Determine the [x, y] coordinate at the center of the cell enclosing the given text.  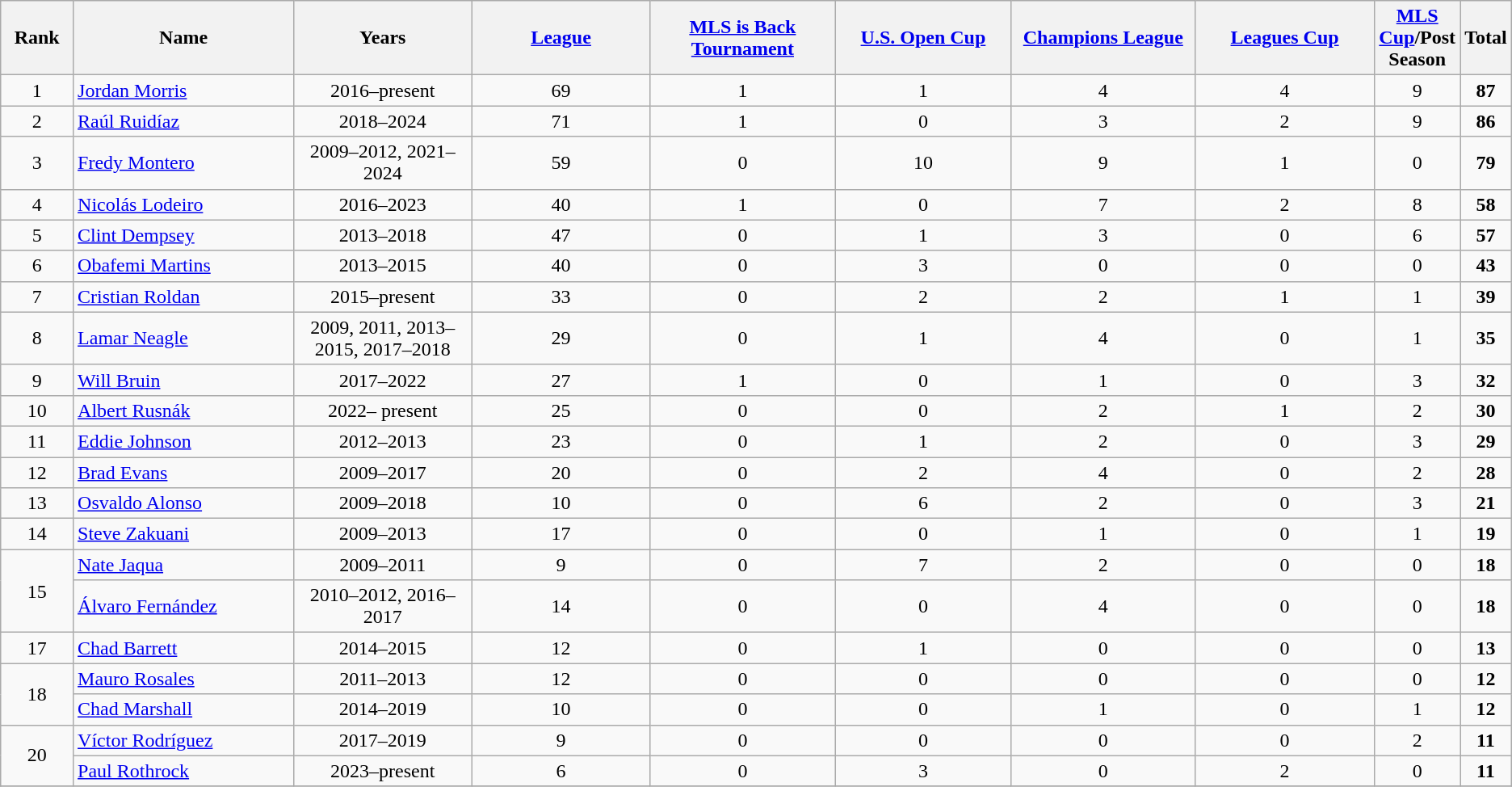
2015–present [383, 297]
79 [1486, 163]
Fredy Montero [184, 163]
MLS is Back Tournament [742, 38]
57 [1486, 235]
28 [1486, 473]
Jordan Morris [184, 90]
2009–2013 [383, 534]
25 [561, 410]
Álvaro Fernández [184, 606]
43 [1486, 266]
Nicolás Lodeiro [184, 204]
Víctor Rodríguez [184, 740]
2010–2012, 2016–2017 [383, 606]
Rank [37, 38]
2009–2012, 2021–2024 [383, 163]
Mauro Rosales [184, 679]
87 [1486, 90]
League [561, 38]
21 [1486, 503]
2014–2019 [383, 709]
5 [37, 235]
Leagues Cup [1284, 38]
2017–2019 [383, 740]
86 [1486, 121]
Steve Zakuani [184, 534]
Obafemi Martins [184, 266]
Paul Rothrock [184, 771]
35 [1486, 338]
32 [1486, 380]
2012–2013 [383, 441]
69 [561, 90]
2014–2015 [383, 648]
Will Bruin [184, 380]
Cristian Roldan [184, 297]
Raúl Ruidíaz [184, 121]
Name [184, 38]
2013–2015 [383, 266]
Clint Dempsey [184, 235]
Lamar Neagle [184, 338]
2009–2011 [383, 565]
33 [561, 297]
Chad Marshall [184, 709]
Years [383, 38]
2013–2018 [383, 235]
71 [561, 121]
2016–2023 [383, 204]
MLS Cup/Post Season [1417, 38]
15 [37, 591]
2018–2024 [383, 121]
Eddie Johnson [184, 441]
Nate Jaqua [184, 565]
Chad Barrett [184, 648]
U.S. Open Cup [924, 38]
Total [1486, 38]
Brad Evans [184, 473]
59 [561, 163]
58 [1486, 204]
23 [561, 441]
2011–2013 [383, 679]
2017–2022 [383, 380]
2023–present [383, 771]
27 [561, 380]
2016–present [383, 90]
39 [1486, 297]
30 [1486, 410]
2022– present [383, 410]
2009, 2011, 2013–2015, 2017–2018 [383, 338]
2009–2017 [383, 473]
Osvaldo Alonso [184, 503]
Champions League [1103, 38]
Albert Rusnák [184, 410]
47 [561, 235]
19 [1486, 534]
2009–2018 [383, 503]
